Pinpoint the cell where the given text exists, returning its (x, y) midpoint coordinate. 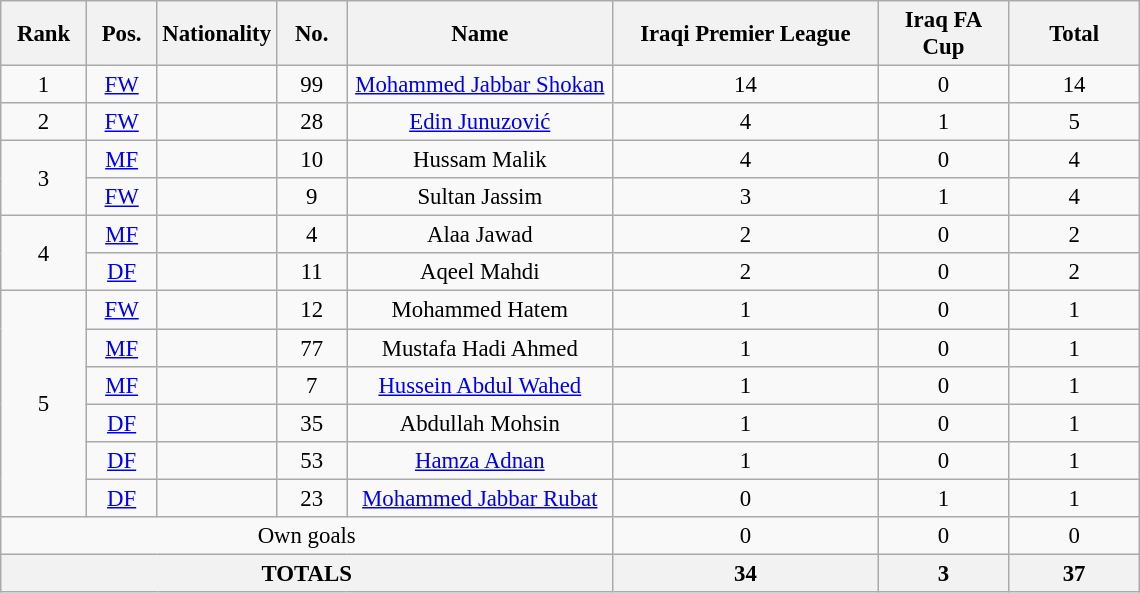
37 (1074, 573)
Hamza Adnan (480, 460)
35 (312, 423)
Mohammed Jabbar Shokan (480, 85)
Iraqi Premier League (746, 34)
Alaa Jawad (480, 235)
11 (312, 273)
Nationality (216, 34)
Name (480, 34)
77 (312, 348)
Aqeel Mahdi (480, 273)
10 (312, 160)
53 (312, 460)
TOTALS (307, 573)
Edin Junuzović (480, 122)
34 (746, 573)
23 (312, 498)
12 (312, 310)
Hussein Abdul Wahed (480, 385)
Iraq FA Cup (944, 34)
9 (312, 197)
Abdullah Mohsin (480, 423)
Pos. (122, 34)
Hussam Malik (480, 160)
Mohammed Hatem (480, 310)
Rank (44, 34)
Sultan Jassim (480, 197)
No. (312, 34)
Mustafa Hadi Ahmed (480, 348)
99 (312, 85)
28 (312, 122)
7 (312, 385)
Mohammed Jabbar Rubat (480, 498)
Total (1074, 34)
Own goals (307, 536)
